Determine the (x, y) coordinate at the center of the cell enclosing the given text.  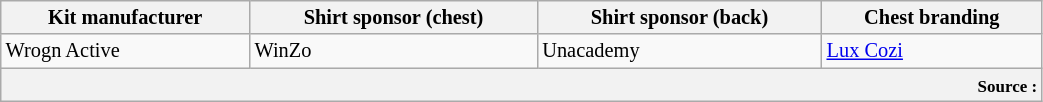
Lux Cozi (932, 51)
Shirt sponsor (chest) (394, 17)
Unacademy (679, 51)
WinZo (394, 51)
Wrogn Active (126, 51)
Source : (522, 85)
Chest branding (932, 17)
Shirt sponsor (back) (679, 17)
Kit manufacturer (126, 17)
